Detect which cell encompasses the target text, then output its [X, Y] center coordinate. 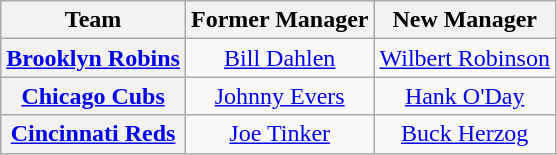
New Manager [464, 20]
Bill Dahlen [280, 58]
Joe Tinker [280, 134]
Brooklyn Robins [94, 58]
Former Manager [280, 20]
Johnny Evers [280, 96]
Chicago Cubs [94, 96]
Cincinnati Reds [94, 134]
Buck Herzog [464, 134]
Hank O'Day [464, 96]
Team [94, 20]
Wilbert Robinson [464, 58]
